Extract the (X, Y) coordinate from the center of the cell holding the provided text.  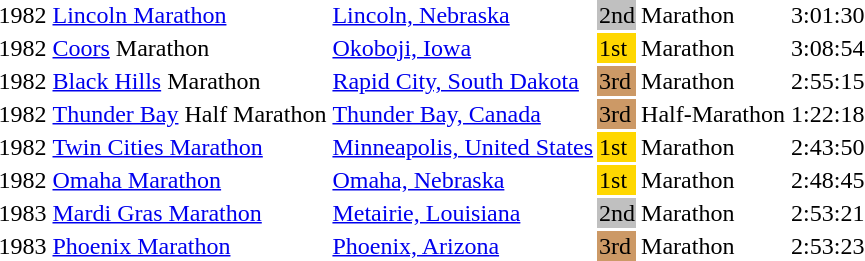
Lincoln, Nebraska (463, 15)
Black Hills Marathon (190, 81)
Omaha, Nebraska (463, 180)
Lincoln Marathon (190, 15)
Coors Marathon (190, 48)
Thunder Bay, Canada (463, 114)
Phoenix Marathon (190, 246)
Metairie, Louisiana (463, 213)
Mardi Gras Marathon (190, 213)
Minneapolis, United States (463, 147)
Twin Cities Marathon (190, 147)
Rapid City, South Dakota (463, 81)
Omaha Marathon (190, 180)
Phoenix, Arizona (463, 246)
Half-Marathon (714, 114)
Thunder Bay Half Marathon (190, 114)
Okoboji, Iowa (463, 48)
